Find where the given text appears and provide that cell's center as (x, y) coordinate. 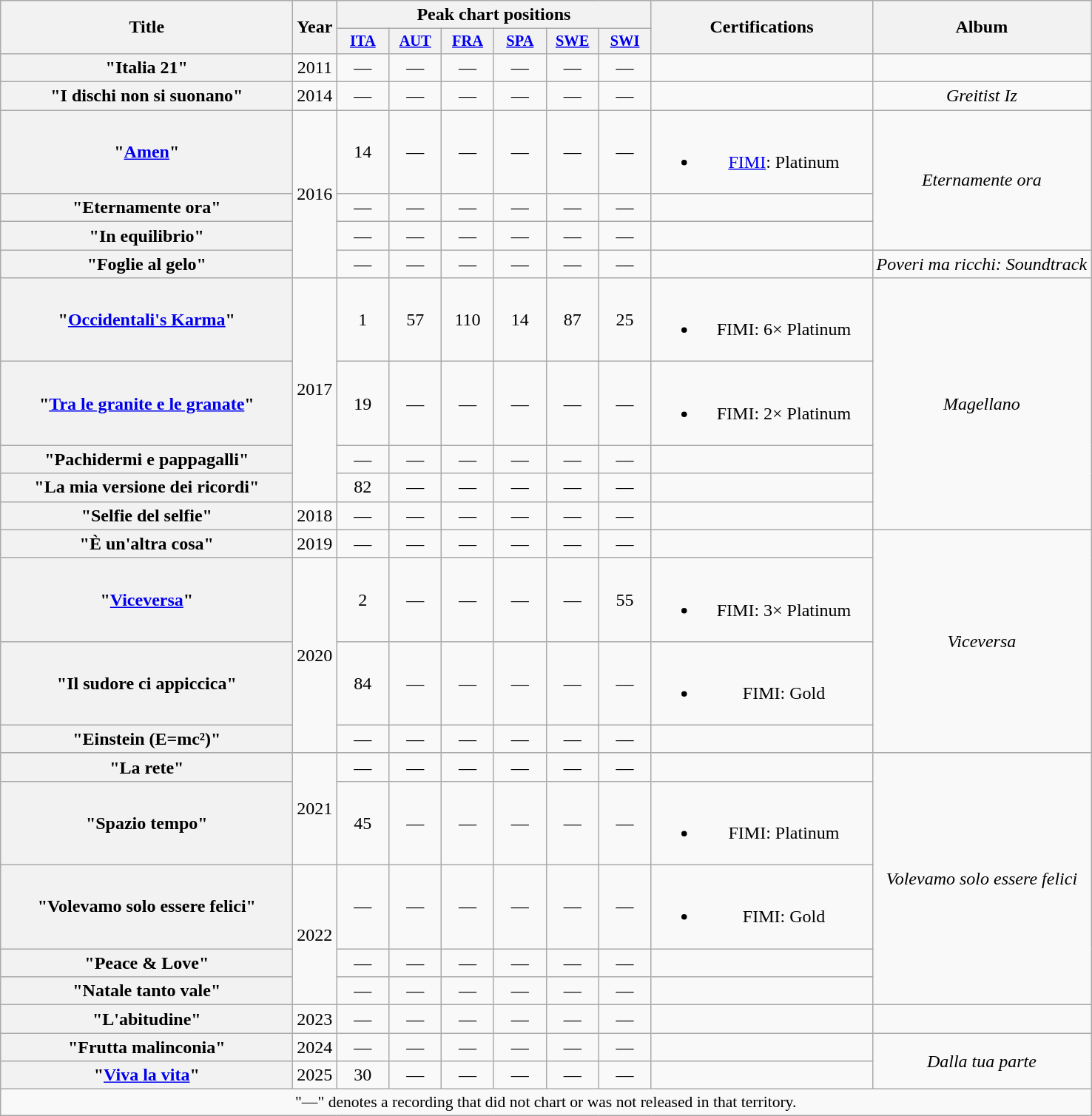
Volevamo solo essere felici (982, 879)
FRA (468, 41)
ITA (363, 41)
"In equilibrio" (146, 236)
"Selfie del selfie" (146, 515)
"Peace & Love" (146, 963)
"Italia 21" (146, 67)
110 (468, 319)
2018 (315, 515)
2025 (315, 1075)
"I dischi non si suonano" (146, 96)
"Tra le granite e le granate" (146, 404)
Title (146, 27)
"Spazio tempo" (146, 822)
2023 (315, 1019)
2014 (315, 96)
SWE (573, 41)
"Amen" (146, 152)
19 (363, 404)
SWI (624, 41)
"Frutta malinconia" (146, 1047)
Dalla tua parte (982, 1061)
"Einstein (E=mc²)" (146, 739)
FIMI: 6× Platinum (762, 319)
57 (416, 319)
1 (363, 319)
2021 (315, 809)
"Eternamente ora" (146, 208)
87 (573, 319)
AUT (416, 41)
"È un'altra cosa" (146, 544)
"Occidentali's Karma" (146, 319)
"Viceversa" (146, 599)
"La mia versione dei ricordi" (146, 487)
2016 (315, 194)
25 (624, 319)
"Natale tanto vale" (146, 991)
"L'abitudine" (146, 1019)
Album (982, 27)
Year (315, 27)
FIMI: 2× Platinum (762, 404)
"Foglie al gelo" (146, 264)
2022 (315, 935)
SPA (519, 41)
"La rete" (146, 767)
"Il sudore ci appiccica" (146, 683)
2019 (315, 544)
"Volevamo solo essere felici" (146, 907)
45 (363, 822)
30 (363, 1075)
2024 (315, 1047)
Poveri ma ricchi: Soundtrack (982, 264)
FIMI: 3× Platinum (762, 599)
"—" denotes a recording that did not chart or was not released in that territory. (546, 1103)
55 (624, 599)
Magellano (982, 404)
82 (363, 487)
2 (363, 599)
Peak chart positions (494, 15)
"Pachidermi e pappagalli" (146, 459)
"Viva la vita" (146, 1075)
84 (363, 683)
Eternamente ora (982, 180)
2017 (315, 390)
Viceversa (982, 641)
Greitist Iz (982, 96)
Certifications (762, 27)
2011 (315, 67)
2020 (315, 655)
